Detect which cell encompasses the target text, then output its (X, Y) center coordinate. 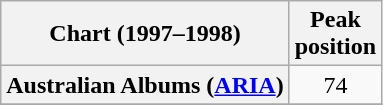
Australian Albums (ARIA) (145, 85)
74 (335, 85)
Chart (1997–1998) (145, 34)
Peakposition (335, 34)
